From the cell containing the given text, extract its center point as (x, y) coordinate. 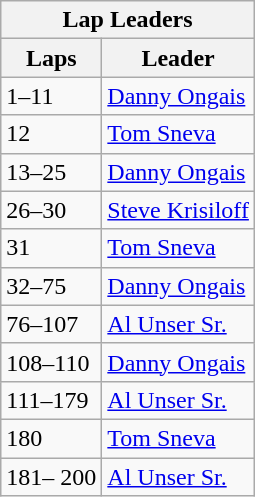
26–30 (52, 210)
32–75 (52, 286)
12 (52, 134)
Laps (52, 58)
Leader (178, 58)
1–11 (52, 96)
Lap Leaders (128, 20)
111–179 (52, 400)
13–25 (52, 172)
181– 200 (52, 477)
Steve Krisiloff (178, 210)
31 (52, 248)
180 (52, 438)
76–107 (52, 324)
108–110 (52, 362)
